Extract the (x, y) coordinate from the center of the cell holding the provided text.  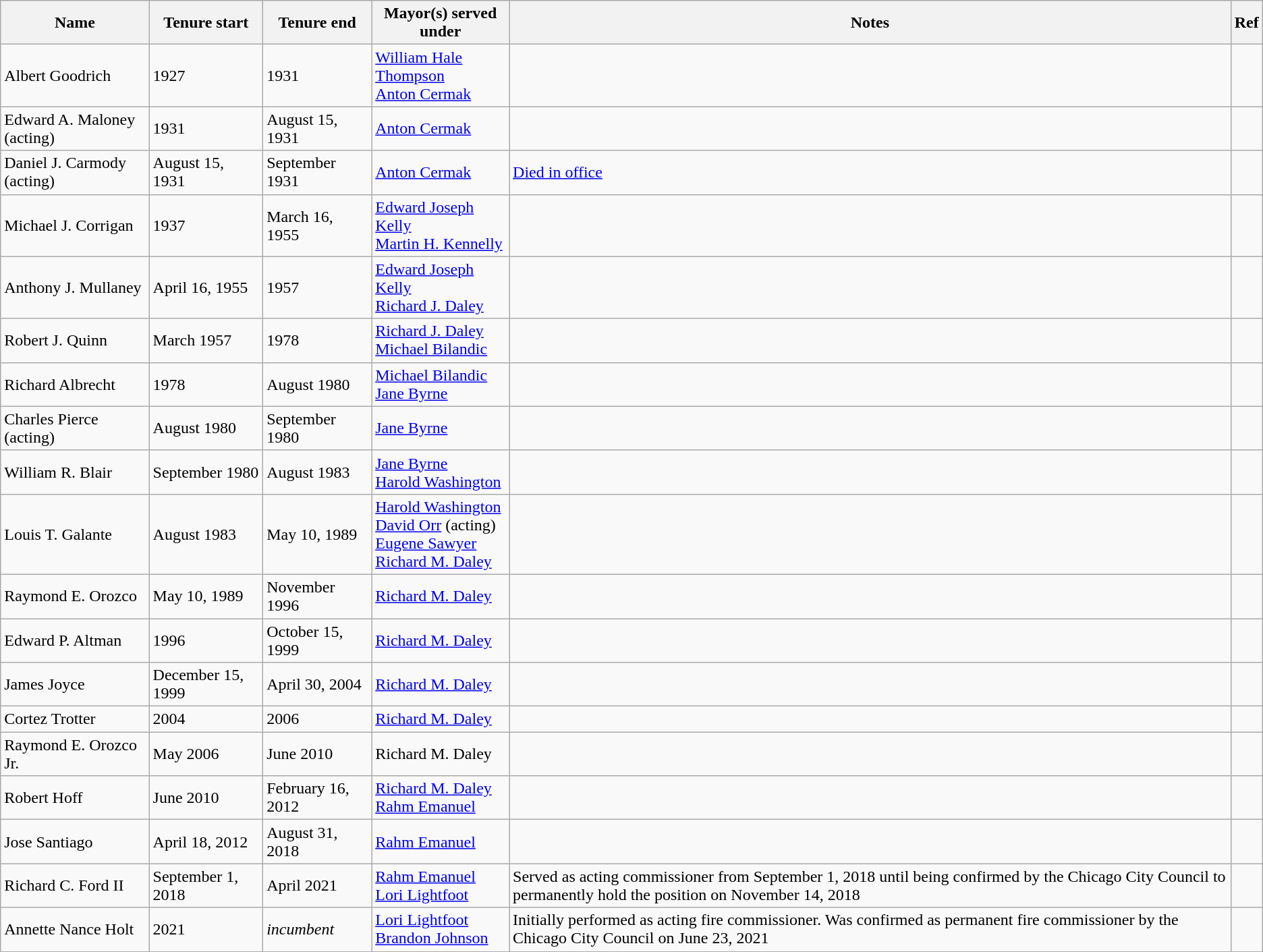
Richard C. Ford II (75, 885)
Richard M. DaleyRahm Emanuel (441, 797)
Michael J. Corrigan (75, 225)
1937 (206, 225)
Mayor(s) served under (441, 23)
Tenure start (206, 23)
1927 (206, 76)
Charles Pierce (acting) (75, 428)
1996 (206, 640)
Edward Joseph KellyRichard J. Daley (441, 287)
Daniel J. Carmody (acting) (75, 173)
Edward P. Altman (75, 640)
Raymond E. Orozco (75, 596)
April 2021 (317, 885)
May 2006 (206, 754)
Ref (1247, 23)
Initially performed as acting fire commissioner. Was confirmed as permanent fire commissioner by the Chicago City Council on June 23, 2021 (870, 930)
Michael BilandicJane Byrne (441, 385)
William R. Blair (75, 472)
April 30, 2004 (317, 684)
August 31, 2018 (317, 842)
November 1996 (317, 596)
Edward Joseph KellyMartin H. Kennelly (441, 225)
Anthony J. Mullaney (75, 287)
Robert J. Quinn (75, 340)
September 1931 (317, 173)
2006 (317, 719)
Died in office (870, 173)
April 16, 1955 (206, 287)
James Joyce (75, 684)
incumbent (317, 930)
Annette Nance Holt (75, 930)
Robert Hoff (75, 797)
October 15, 1999 (317, 640)
March 1957 (206, 340)
2004 (206, 719)
2021 (206, 930)
William Hale ThompsonAnton Cermak (441, 76)
Louis T. Galante (75, 534)
February 16, 2012 (317, 797)
Richard Albrecht (75, 385)
1957 (317, 287)
Rahm EmanuelLori Lightfoot (441, 885)
Jane ByrneHarold Washington (441, 472)
December 15, 1999 (206, 684)
Harold WashingtonDavid Orr (acting)Eugene SawyerRichard M. Daley (441, 534)
Cortez Trotter (75, 719)
Rahm Emanuel (441, 842)
March 16, 1955 (317, 225)
Tenure end (317, 23)
Lori LightfootBrandon Johnson (441, 930)
Edward A. Maloney (acting) (75, 128)
Notes (870, 23)
Albert Goodrich (75, 76)
September 1, 2018 (206, 885)
Jose Santiago (75, 842)
Name (75, 23)
Richard J. DaleyMichael Bilandic (441, 340)
Jane Byrne (441, 428)
April 18, 2012 (206, 842)
Raymond E. Orozco Jr. (75, 754)
